Output the [x, y] coordinate of the center of the cell containing the given text.  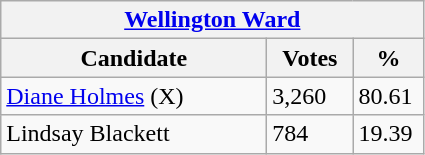
Candidate [134, 58]
Lindsay Blackett [134, 134]
19.39 [388, 134]
Wellington Ward [212, 20]
3,260 [310, 96]
784 [310, 134]
80.61 [388, 96]
% [388, 58]
Votes [310, 58]
Diane Holmes (X) [134, 96]
